From the cell containing the given text, extract its center point as [X, Y] coordinate. 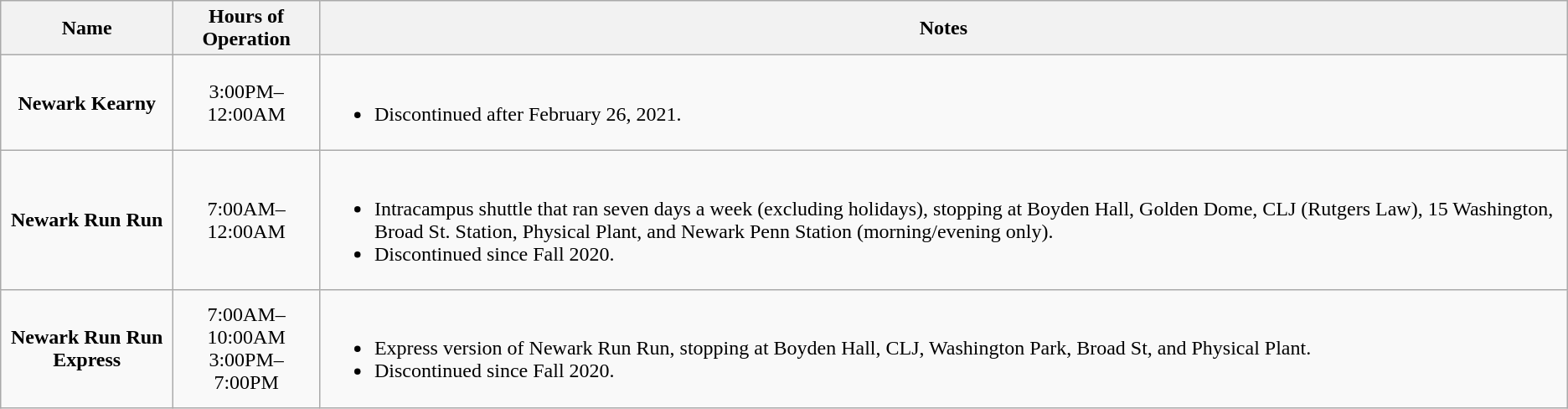
Hours of Operation [246, 28]
Newark Kearny [87, 102]
Name [87, 28]
7:00AM–10:00AM3:00PM–7:00PM [246, 349]
Discontinued after February 26, 2021. [943, 102]
Notes [943, 28]
Express version of Newark Run Run, stopping at Boyden Hall, CLJ, Washington Park, Broad St, and Physical Plant.Discontinued since Fall 2020. [943, 349]
Newark Run Run Express [87, 349]
3:00PM–12:00AM [246, 102]
Newark Run Run [87, 220]
7:00AM–12:00AM [246, 220]
